Identify which cell holds the provided text, then report its [x, y] central coordinate. 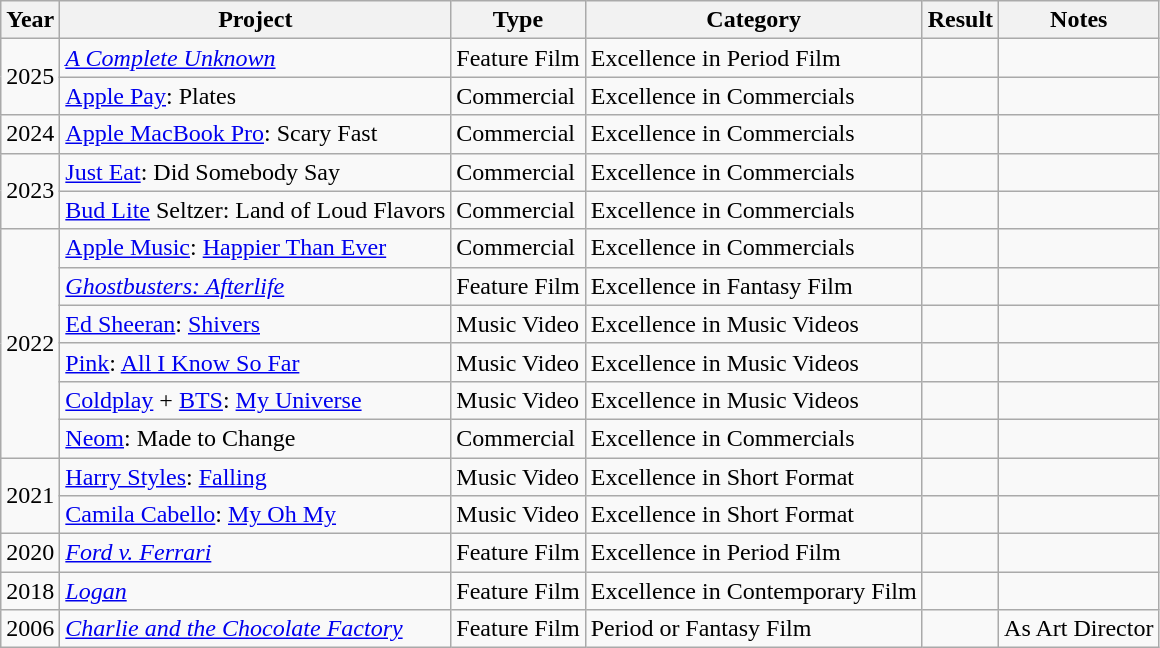
2024 [30, 134]
2021 [30, 496]
Neom: Made to Change [256, 438]
Harry Styles: Falling [256, 477]
2025 [30, 77]
2006 [30, 629]
Project [256, 20]
Charlie and the Chocolate Factory [256, 629]
Logan [256, 591]
Apple Pay: Plates [256, 96]
Excellence in Contemporary Film [754, 591]
A Complete Unknown [256, 58]
2022 [30, 343]
Pink: All I Know So Far [256, 362]
Bud Lite Seltzer: Land of Loud Flavors [256, 210]
Just Eat: Did Somebody Say [256, 172]
Year [30, 20]
Apple MacBook Pro: Scary Fast [256, 134]
Period or Fantasy Film [754, 629]
2018 [30, 591]
Notes [1079, 20]
Type [518, 20]
Ed Sheeran: Shivers [256, 324]
Ford v. Ferrari [256, 553]
Apple Music: Happier Than Ever [256, 248]
Camila Cabello: My Oh My [256, 515]
2020 [30, 553]
2023 [30, 191]
As Art Director [1079, 629]
Excellence in Fantasy Film [754, 286]
Result [960, 20]
Coldplay + BTS: My Universe [256, 400]
Ghostbusters: Afterlife [256, 286]
Category [754, 20]
